For the text-containing cell, return its midpoint in [x, y] coordinate format. 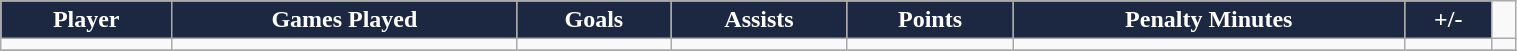
Penalty Minutes [1209, 20]
Goals [594, 20]
Games Played [344, 20]
Points [930, 20]
Player [86, 20]
+/- [1448, 20]
Assists [760, 20]
